Find where the given text appears and provide that cell's center as [X, Y] coordinate. 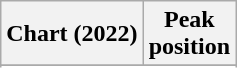
Chart (2022) [72, 34]
Peakposition [189, 34]
